Return (X, Y) of the center of cell containing provided text 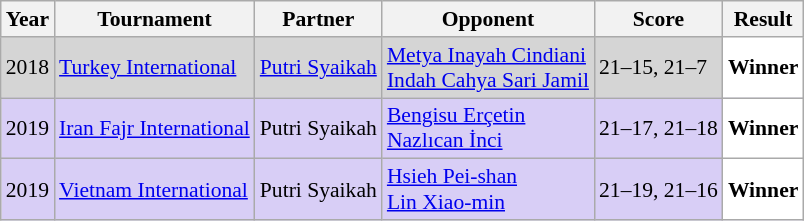
Year (28, 19)
Turkey International (154, 68)
21–19, 21–16 (658, 190)
Tournament (154, 19)
Hsieh Pei-shan Lin Xiao-min (488, 190)
Opponent (488, 19)
2018 (28, 68)
Score (658, 19)
Vietnam International (154, 190)
21–17, 21–18 (658, 128)
21–15, 21–7 (658, 68)
Result (764, 19)
Iran Fajr International (154, 128)
Partner (318, 19)
Metya Inayah Cindiani Indah Cahya Sari Jamil (488, 68)
Bengisu Erçetin Nazlıcan İnci (488, 128)
